Find where the given text appears and provide that cell's center as [X, Y] coordinate. 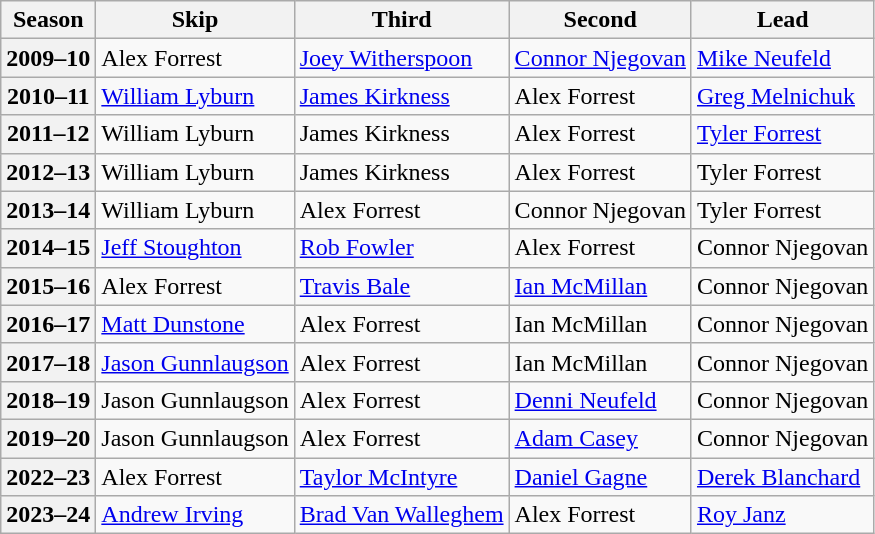
Skip [195, 20]
Joey Witherspoon [402, 58]
Brad Van Walleghem [402, 515]
2010–11 [48, 96]
2013–14 [48, 210]
Rob Fowler [402, 248]
2017–18 [48, 362]
Travis Bale [402, 286]
Daniel Gagne [600, 477]
Greg Melnichuk [782, 96]
2022–23 [48, 477]
2018–19 [48, 400]
Jeff Stoughton [195, 248]
2009–10 [48, 58]
2019–20 [48, 438]
2016–17 [48, 324]
Season [48, 20]
2023–24 [48, 515]
2011–12 [48, 134]
2015–16 [48, 286]
Denni Neufeld [600, 400]
Taylor McIntyre [402, 477]
Lead [782, 20]
Adam Casey [600, 438]
2012–13 [48, 172]
Andrew Irving [195, 515]
Derek Blanchard [782, 477]
Matt Dunstone [195, 324]
Third [402, 20]
2014–15 [48, 248]
Second [600, 20]
Roy Janz [782, 515]
Mike Neufeld [782, 58]
